Extract the [x, y] coordinate from the center of the cell holding the provided text.  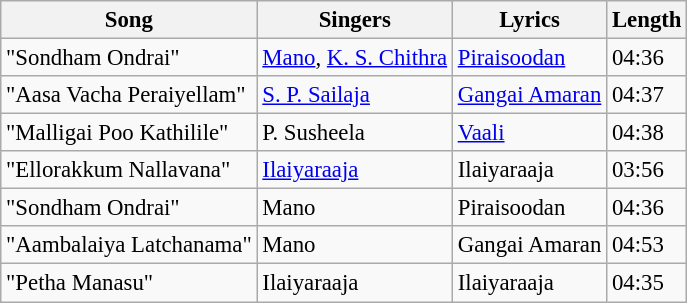
"Malligai Poo Kathilile" [129, 133]
Mano, K. S. Chithra [354, 58]
04:37 [647, 95]
"Aambalaiya Latchanama" [129, 245]
P. Susheela [354, 133]
"Ellorakkum Nallavana" [129, 170]
Length [647, 20]
"Aasa Vacha Peraiyellam" [129, 95]
Lyrics [529, 20]
03:56 [647, 170]
04:35 [647, 283]
04:38 [647, 133]
04:53 [647, 245]
Singers [354, 20]
Song [129, 20]
S. P. Sailaja [354, 95]
"Petha Manasu" [129, 283]
Vaali [529, 133]
